Output the [X, Y] coordinate of the center of the cell containing the given text.  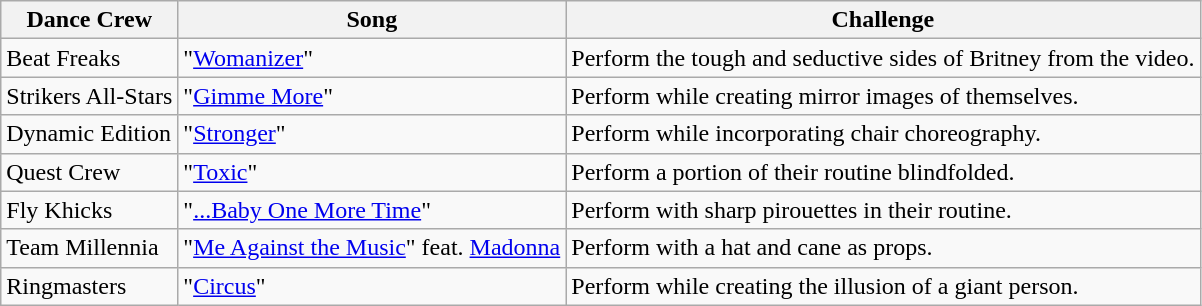
"Circus" [372, 286]
Ringmasters [90, 286]
Team Millennia [90, 248]
Beat Freaks [90, 58]
Perform while creating the illusion of a giant person. [883, 286]
"Gimme More" [372, 96]
Perform while incorporating chair choreography. [883, 134]
Perform the tough and seductive sides of Britney from the video. [883, 58]
Challenge [883, 20]
"Me Against the Music" feat. Madonna [372, 248]
Strikers All-Stars [90, 96]
Fly Khicks [90, 210]
Song [372, 20]
"...Baby One More Time" [372, 210]
"Womanizer" [372, 58]
Dynamic Edition [90, 134]
Quest Crew [90, 172]
Dance Crew [90, 20]
Perform while creating mirror images of themselves. [883, 96]
Perform a portion of their routine blindfolded. [883, 172]
Perform with a hat and cane as props. [883, 248]
"Stronger" [372, 134]
Perform with sharp pirouettes in their routine. [883, 210]
"Toxic" [372, 172]
